Identify which cell holds the provided text, then report its (x, y) central coordinate. 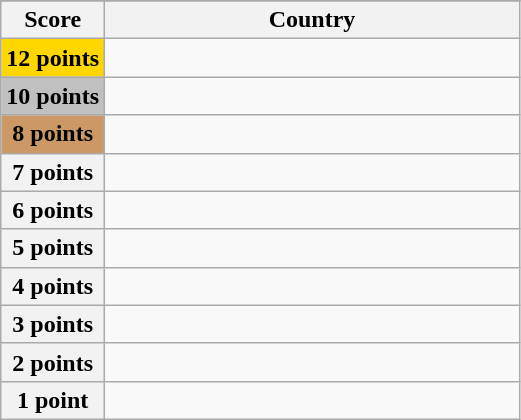
6 points (53, 210)
2 points (53, 362)
Country (312, 20)
1 point (53, 400)
Score (53, 20)
10 points (53, 96)
7 points (53, 172)
8 points (53, 134)
4 points (53, 286)
5 points (53, 248)
3 points (53, 324)
12 points (53, 58)
